Detect which cell encompasses the target text, then output its (X, Y) center coordinate. 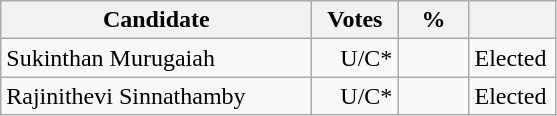
Candidate (156, 20)
Votes (355, 20)
Rajinithevi Sinnathamby (156, 96)
Sukinthan Murugaiah (156, 58)
% (434, 20)
